Detect which cell encompasses the target text, then output its [X, Y] center coordinate. 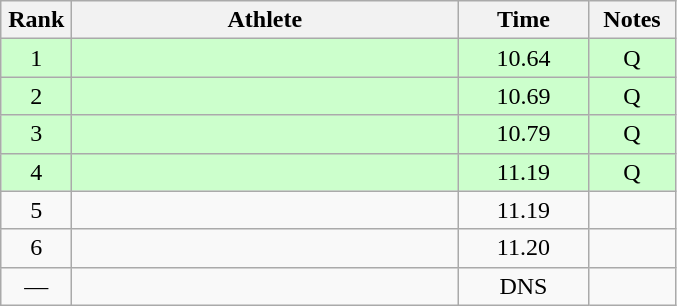
Athlete [265, 20]
1 [36, 58]
Time [524, 20]
— [36, 286]
5 [36, 210]
Rank [36, 20]
10.69 [524, 96]
2 [36, 96]
Notes [632, 20]
4 [36, 172]
10.64 [524, 58]
10.79 [524, 134]
3 [36, 134]
DNS [524, 286]
6 [36, 248]
11.20 [524, 248]
